For the text-containing cell, return its midpoint in [X, Y] coordinate format. 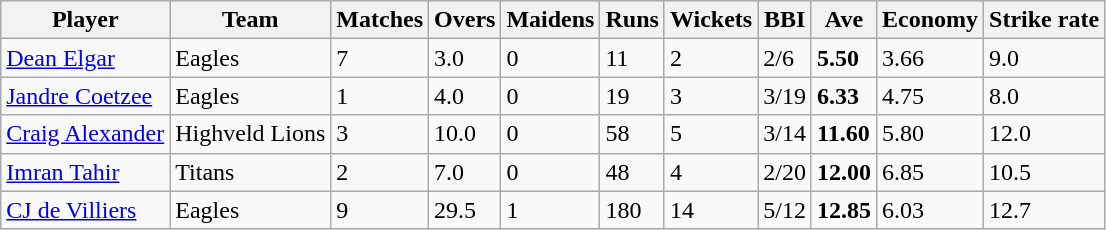
9 [380, 210]
6.33 [844, 96]
3.0 [465, 58]
11.60 [844, 134]
9.0 [1044, 58]
Strike rate [1044, 20]
Highveld Lions [250, 134]
3.66 [930, 58]
10.5 [1044, 172]
14 [710, 210]
7 [380, 58]
6.85 [930, 172]
5 [710, 134]
Dean Elgar [86, 58]
Runs [632, 20]
Jandre Coetzee [86, 96]
4 [710, 172]
12.7 [1044, 210]
5.80 [930, 134]
Titans [250, 172]
48 [632, 172]
BBI [785, 20]
10.0 [465, 134]
12.00 [844, 172]
11 [632, 58]
Imran Tahir [86, 172]
5.50 [844, 58]
3/19 [785, 96]
12.0 [1044, 134]
Maidens [550, 20]
2/6 [785, 58]
Team [250, 20]
CJ de Villiers [86, 210]
6.03 [930, 210]
58 [632, 134]
180 [632, 210]
Matches [380, 20]
8.0 [1044, 96]
Economy [930, 20]
Player [86, 20]
19 [632, 96]
2/20 [785, 172]
12.85 [844, 210]
29.5 [465, 210]
7.0 [465, 172]
5/12 [785, 210]
4.75 [930, 96]
3/14 [785, 134]
Wickets [710, 20]
Overs [465, 20]
Craig Alexander [86, 134]
Ave [844, 20]
4.0 [465, 96]
